Output the [X, Y] coordinate of the center of the cell containing the given text.  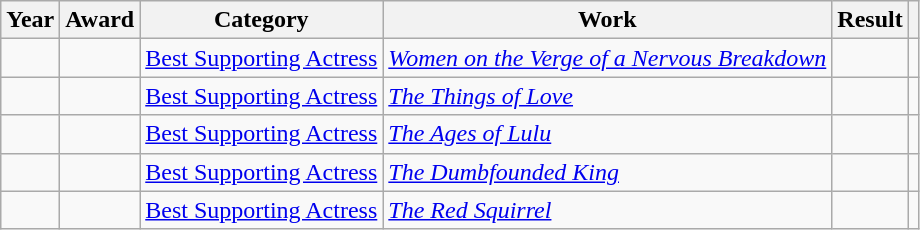
The Things of Love [608, 96]
Category [262, 20]
Work [608, 20]
The Dumbfounded King [608, 172]
Result [870, 20]
Year [30, 20]
Women on the Verge of a Nervous Breakdown [608, 58]
The Ages of Lulu [608, 134]
Award [100, 20]
The Red Squirrel [608, 210]
